Find where the given text appears and provide that cell's center as (X, Y) coordinate. 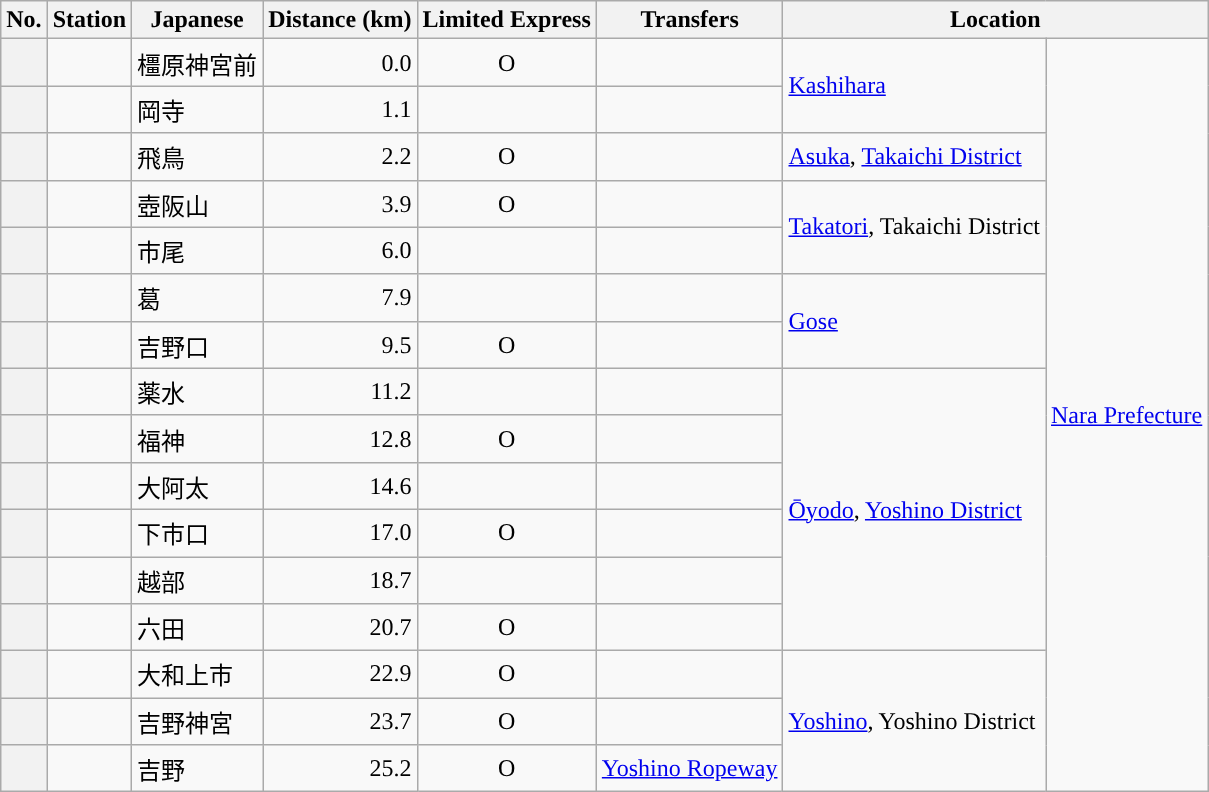
11.2 (340, 392)
Japanese (198, 20)
9.5 (340, 344)
18.7 (340, 580)
Station (89, 20)
0.0 (340, 62)
Nara Prefecture (1127, 416)
大阿太 (198, 486)
福神 (198, 438)
Location (996, 20)
大和上市 (198, 674)
葛 (198, 298)
Gose (914, 321)
7.9 (340, 298)
1.1 (340, 110)
Limited Express (506, 20)
25.2 (340, 768)
6.0 (340, 250)
吉野 (198, 768)
吉野口 (198, 344)
薬水 (198, 392)
飛鳥 (198, 156)
越部 (198, 580)
市尾 (198, 250)
22.9 (340, 674)
3.9 (340, 204)
Distance (km) (340, 20)
Takatori, Takaichi District (914, 227)
Yoshino, Yoshino District (914, 722)
2.2 (340, 156)
Yoshino Ropeway (690, 768)
Transfers (690, 20)
吉野神宮 (198, 722)
14.6 (340, 486)
Ōyodo, Yoshino District (914, 509)
岡寺 (198, 110)
六田 (198, 628)
12.8 (340, 438)
Asuka, Takaichi District (914, 156)
No. (24, 20)
17.0 (340, 532)
橿原神宮前 (198, 62)
23.7 (340, 722)
壺阪山 (198, 204)
Kashihara (914, 86)
下市口 (198, 532)
20.7 (340, 628)
